Return the [X, Y] coordinate for the center point of the cell that contains the specified text.  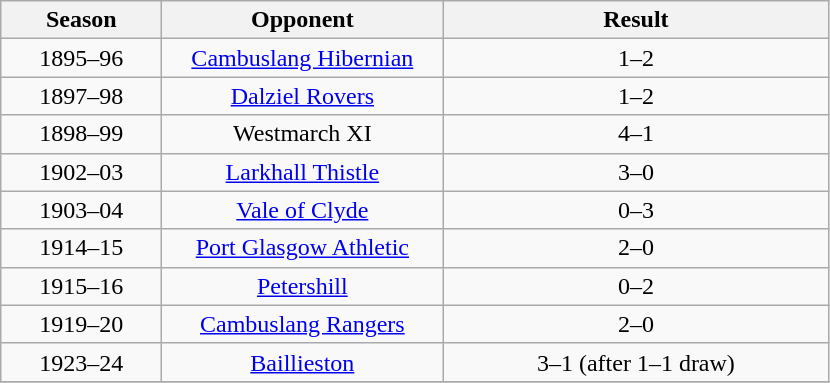
1902–03 [82, 172]
Season [82, 20]
1923–24 [82, 362]
Petershill [302, 286]
0–2 [636, 286]
Port Glasgow Athletic [302, 248]
Baillieston [302, 362]
3–1 (after 1–1 draw) [636, 362]
Dalziel Rovers [302, 96]
1914–15 [82, 248]
4–1 [636, 134]
Result [636, 20]
1903–04 [82, 210]
1897–98 [82, 96]
Opponent [302, 20]
0–3 [636, 210]
1919–20 [82, 324]
1895–96 [82, 58]
1898–99 [82, 134]
Vale of Clyde [302, 210]
Cambuslang Rangers [302, 324]
3–0 [636, 172]
Larkhall Thistle [302, 172]
Westmarch XI [302, 134]
1915–16 [82, 286]
Cambuslang Hibernian [302, 58]
